Scan for the cell matching the given text and deliver its [X, Y] coordinate at center. 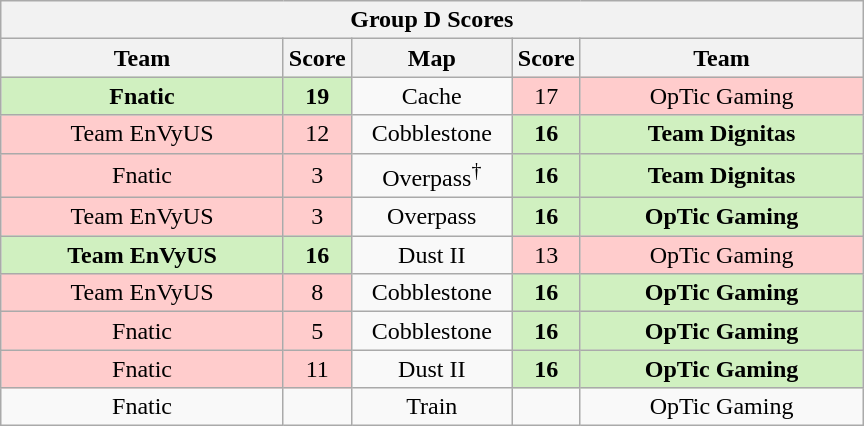
19 [317, 96]
12 [317, 134]
Map [432, 58]
8 [317, 293]
Cache [432, 96]
Overpass [432, 217]
17 [546, 96]
Train [432, 407]
11 [317, 369]
Group D Scores [432, 20]
13 [546, 255]
Overpass† [432, 176]
5 [317, 331]
